Determine the [X, Y] coordinate at the center of the cell enclosing the given text.  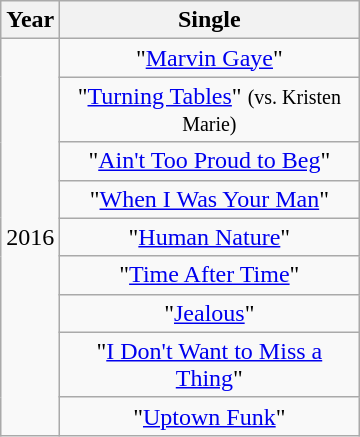
Year [30, 20]
"I Don't Want to Miss a Thing" [210, 364]
"When I Was Your Man" [210, 199]
"Ain't Too Proud to Beg" [210, 161]
"Marvin Gaye" [210, 58]
Single [210, 20]
"Turning Tables" (vs. Kristen Marie) [210, 110]
"Jealous" [210, 313]
"Uptown Funk" [210, 416]
"Time After Time" [210, 275]
"Human Nature" [210, 237]
2016 [30, 238]
